Extract the [x, y] coordinate from the center of the cell holding the provided text.  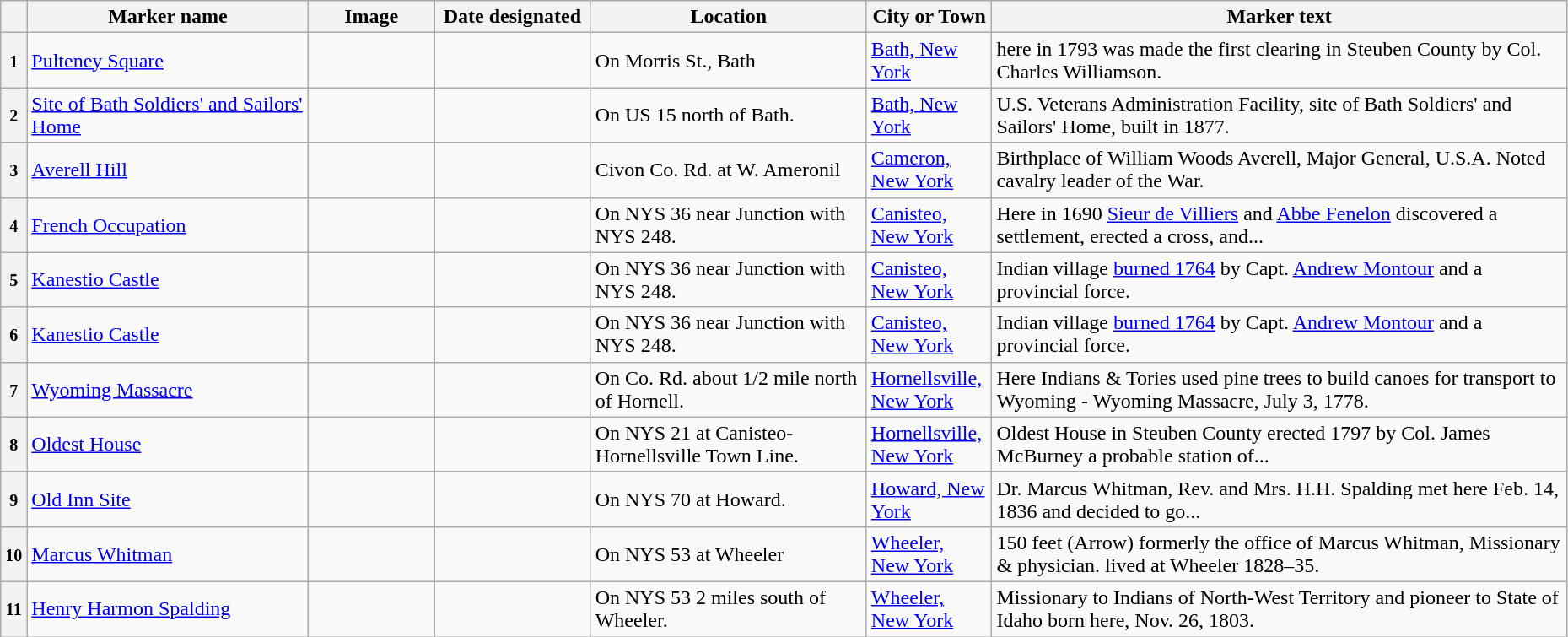
On NYS 21 at Canisteo-Hornellsville Town Line. [729, 444]
Dr. Marcus Whitman, Rev. and Mrs. H.H. Spalding met here Feb. 14, 1836 and decided to go... [1279, 499]
Oldest House [168, 444]
Civon Co. Rd. at W. Ameronil [729, 170]
8 [13, 444]
On NYS 53 at Wheeler [729, 553]
9 [13, 499]
Here in 1690 Sieur de Villiers and Abbe Fenelon discovered a settlement, erected a cross, and... [1279, 224]
On Co. Rd. about 1/2 mile north of Hornell. [729, 390]
On NYS 70 at Howard. [729, 499]
Here Indians & Tories used pine trees to build canoes for transport to Wyoming - Wyoming Massacre, July 3, 1778. [1279, 390]
Marker name [168, 17]
Image [371, 17]
French Occupation [168, 224]
2 [13, 115]
U.S. Veterans Administration Facility, site of Bath Soldiers' and Sailors' Home, built in 1877. [1279, 115]
150 feet (Arrow) formerly the office of Marcus Whitman, Missionary & physician. lived at Wheeler 1828–35. [1279, 553]
Cameron, New York [929, 170]
Pulteney Square [168, 61]
Oldest House in Steuben County erected 1797 by Col. James McBurney a probable station of... [1279, 444]
11 [13, 609]
Henry Harmon Spalding [168, 609]
City or Town [929, 17]
Wyoming Massacre [168, 390]
Howard, New York [929, 499]
Date designated [512, 17]
On US 15 north of Bath. [729, 115]
Averell Hill [168, 170]
On NYS 53 2 miles south of Wheeler. [729, 609]
1 [13, 61]
6 [13, 334]
Birthplace of William Woods Averell, Major General, U.S.A. Noted cavalry leader of the War. [1279, 170]
Missionary to Indians of North-West Territory and pioneer to State of Idaho born here, Nov. 26, 1803. [1279, 609]
4 [13, 224]
Location [729, 17]
Old Inn Site [168, 499]
Marcus Whitman [168, 553]
5 [13, 280]
Marker text [1279, 17]
here in 1793 was made the first clearing in Steuben County by Col. Charles Williamson. [1279, 61]
7 [13, 390]
3 [13, 170]
Site of Bath Soldiers' and Sailors' Home [168, 115]
10 [13, 553]
On Morris St., Bath [729, 61]
